Determine the (x, y) coordinate at the center of the cell enclosing the given text.  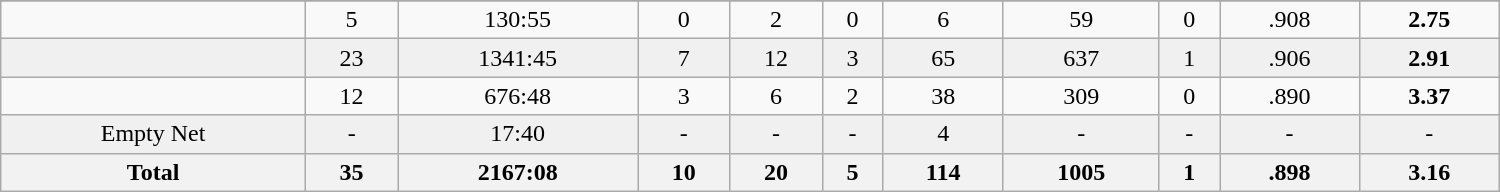
65 (943, 58)
.908 (1290, 20)
Total (154, 172)
20 (776, 172)
35 (351, 172)
3.37 (1429, 96)
17:40 (518, 134)
130:55 (518, 20)
.906 (1290, 58)
.898 (1290, 172)
1005 (1081, 172)
7 (684, 58)
Empty Net (154, 134)
676:48 (518, 96)
59 (1081, 20)
2167:08 (518, 172)
23 (351, 58)
3.16 (1429, 172)
38 (943, 96)
637 (1081, 58)
1341:45 (518, 58)
114 (943, 172)
4 (943, 134)
10 (684, 172)
2.91 (1429, 58)
.890 (1290, 96)
2.75 (1429, 20)
309 (1081, 96)
